Provide the (x, y) coordinate of the cell's center where the given text is located.  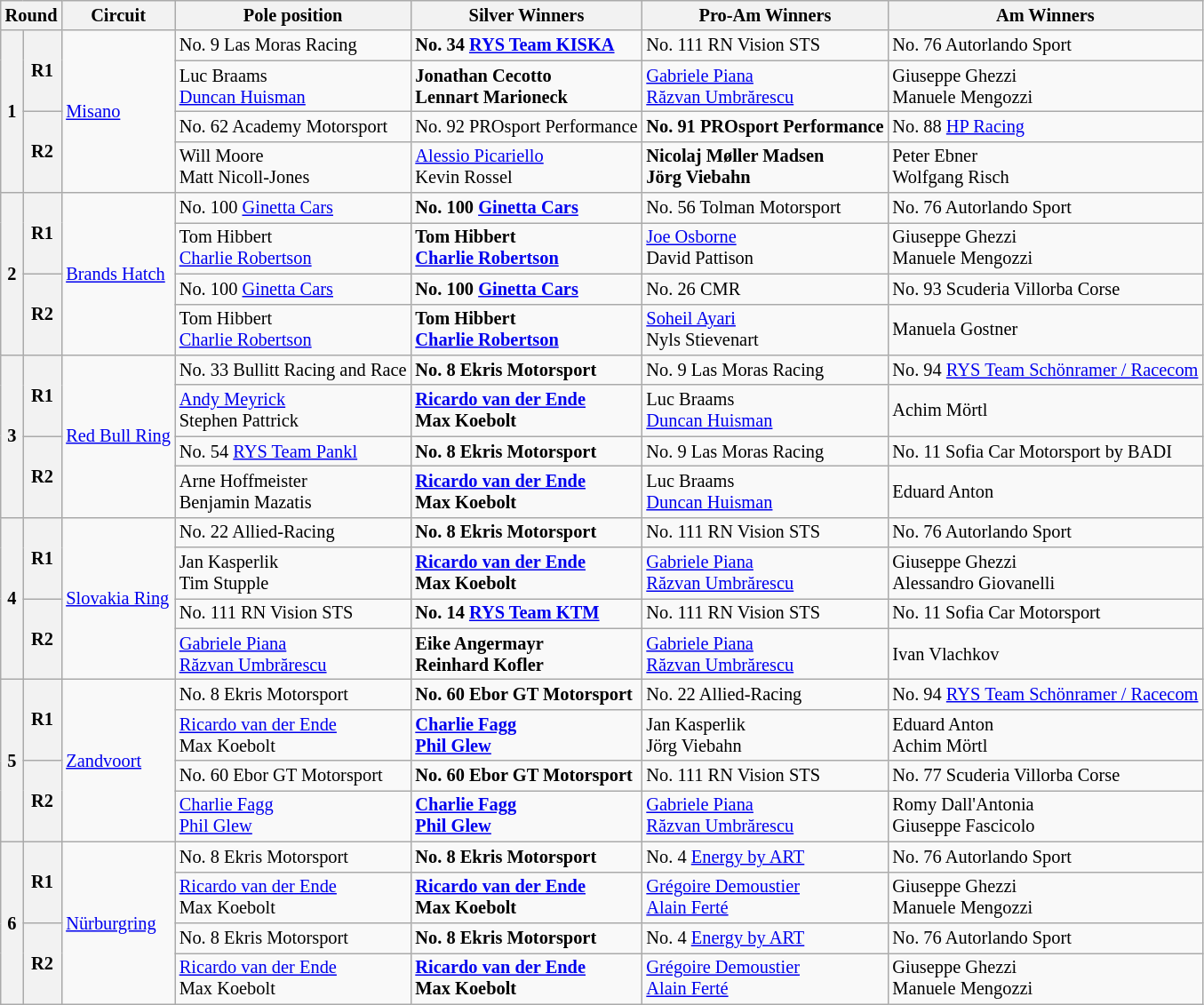
No. 14 RYS Team KTM (526, 613)
Ivan Vlachkov (1045, 654)
Nürburgring (118, 922)
1 (12, 112)
Slovakia Ring (118, 599)
No. 34 RYS Team KISKA (526, 45)
No. 26 CMR (764, 289)
Red Bull Ring (118, 435)
Nicolaj Møller Madsen Jörg Viebahn (764, 167)
No. 88 HP Racing (1045, 126)
Will Moore Matt Nicoll-Jones (293, 167)
4 (12, 599)
Round (32, 15)
Manuela Gostner (1045, 330)
Silver Winners (526, 15)
Jan Kasperlik Jörg Viebahn (764, 735)
Pole position (293, 15)
6 (12, 922)
Romy Dall'Antonia Giuseppe Fascicolo (1045, 816)
Pro-Am Winners (764, 15)
Peter Ebner Wolfgang Risch (1045, 167)
Arne Hoffmeister Benjamin Mazatis (293, 491)
Soheil Ayari Nyls Stievenart (764, 330)
2 (12, 274)
Achim Mörtl (1045, 411)
No. 11 Sofia Car Motorsport by BADI (1045, 451)
Andy Meyrick Stephen Pattrick (293, 411)
No. 77 Scuderia Villorba Corse (1045, 776)
No. 54 RYS Team Pankl (293, 451)
Jan Kasperlik Tim Stupple (293, 573)
Eduard Anton (1045, 491)
Giuseppe Ghezzi Alessandro Giovanelli (1045, 573)
Eike Angermayr Reinhard Kofler (526, 654)
3 (12, 435)
5 (12, 761)
Circuit (118, 15)
Brands Hatch (118, 274)
Alessio Picariello Kevin Rossel (526, 167)
No. 91 PROsport Performance (764, 126)
No. 56 Tolman Motorsport (764, 208)
Jonathan Cecotto Lennart Marioneck (526, 86)
No. 62 Academy Motorsport (293, 126)
Zandvoort (118, 761)
No. 93 Scuderia Villorba Corse (1045, 289)
No. 33 Bullitt Racing and Race (293, 370)
Am Winners (1045, 15)
Misano (118, 112)
No. 11 Sofia Car Motorsport (1045, 613)
Eduard Anton Achim Mörtl (1045, 735)
Joe Osborne David Pattison (764, 248)
No. 92 PROsport Performance (526, 126)
